Pinpoint the cell where the given text exists, returning its [x, y] midpoint coordinate. 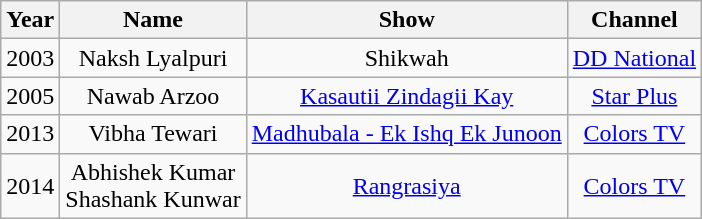
DD National [634, 58]
Shikwah [406, 58]
2003 [30, 58]
Year [30, 20]
Name [153, 20]
2005 [30, 96]
2014 [30, 186]
Naksh Lyalpuri [153, 58]
Show [406, 20]
Madhubala - Ek Ishq Ek Junoon [406, 134]
Nawab Arzoo [153, 96]
Abhishek Kumar Shashank Kunwar [153, 186]
Star Plus [634, 96]
2013 [30, 134]
Channel [634, 20]
Vibha Tewari [153, 134]
Rangrasiya [406, 186]
Kasautii Zindagii Kay [406, 96]
